Scan for the cell matching the given text and deliver its (x, y) coordinate at center. 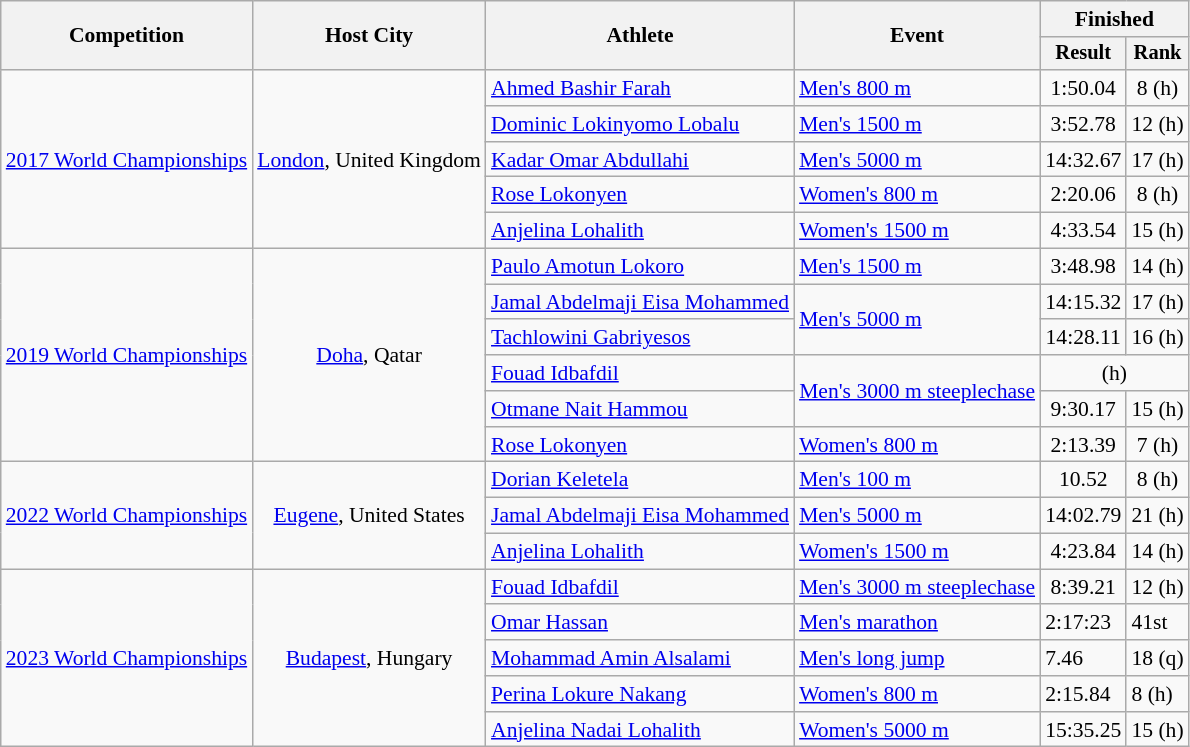
Men's marathon (917, 623)
2023 World Championships (126, 658)
Otmane Nait Hammou (640, 409)
7.46 (1083, 658)
Dominic Lokinyomo Lobalu (640, 124)
21 (h) (1157, 516)
2022 World Championships (126, 516)
Ahmed Bashir Farah (640, 88)
Perina Lokure Nakang (640, 694)
Men's long jump (917, 658)
9:30.17 (1083, 409)
3:48.98 (1083, 267)
Result (1083, 54)
Mohammad Amin Alsalami (640, 658)
14:28.11 (1083, 338)
41st (1157, 623)
4:33.54 (1083, 231)
2019 World Championships (126, 356)
Host City (369, 36)
1:50.04 (1083, 88)
Dorian Keletela (640, 480)
Men's 800 m (917, 88)
2:20.06 (1083, 195)
2:17:23 (1083, 623)
18 (q) (1157, 658)
2017 World Championships (126, 159)
Budapest, Hungary (369, 658)
14:15.32 (1083, 302)
London, United Kingdom (369, 159)
Doha, Qatar (369, 356)
Eugene, United States (369, 516)
Rank (1157, 54)
(h) (1114, 373)
Tachlowini Gabriyesos (640, 338)
Kadar Omar Abdullahi (640, 160)
14:02.79 (1083, 516)
Paulo Amotun Lokoro (640, 267)
10.52 (1083, 480)
Event (917, 36)
Finished (1114, 19)
Competition (126, 36)
4:23.84 (1083, 552)
Omar Hassan (640, 623)
2:15.84 (1083, 694)
2:13.39 (1083, 445)
Athlete (640, 36)
3:52.78 (1083, 124)
Men's 100 m (917, 480)
14:32.67 (1083, 160)
8:39.21 (1083, 587)
16 (h) (1157, 338)
7 (h) (1157, 445)
